For the text-containing cell, return its midpoint in [x, y] coordinate format. 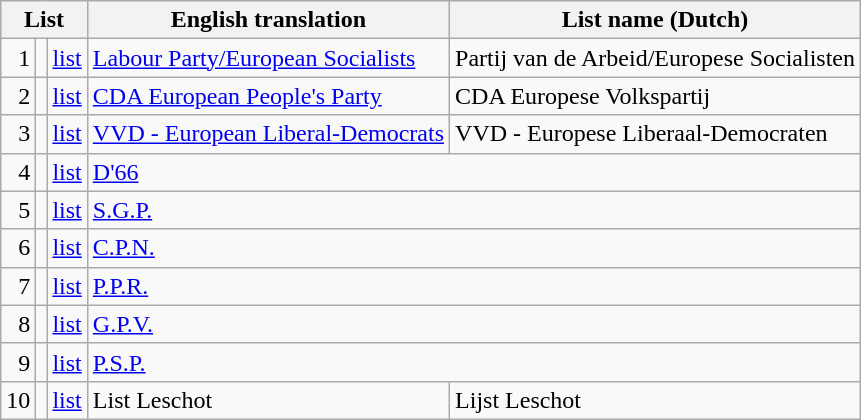
8 [18, 324]
9 [18, 362]
List [44, 20]
Labour Party/European Socialists [268, 58]
2 [18, 96]
P.P.R. [474, 286]
VVD - European Liberal-Democrats [268, 134]
7 [18, 286]
5 [18, 210]
CDA European People's Party [268, 96]
C.P.N. [474, 248]
Partij van de Arbeid/Europese Socialisten [656, 58]
D'66 [474, 172]
6 [18, 248]
G.P.V. [474, 324]
VVD - Europese Liberaal-Democraten [656, 134]
List name (Dutch) [656, 20]
Lijst Leschot [656, 400]
1 [18, 58]
10 [18, 400]
P.S.P. [474, 362]
English translation [268, 20]
List Leschot [268, 400]
4 [18, 172]
3 [18, 134]
CDA Europese Volkspartij [656, 96]
S.G.P. [474, 210]
